From the cell containing the given text, extract its center point as [X, Y] coordinate. 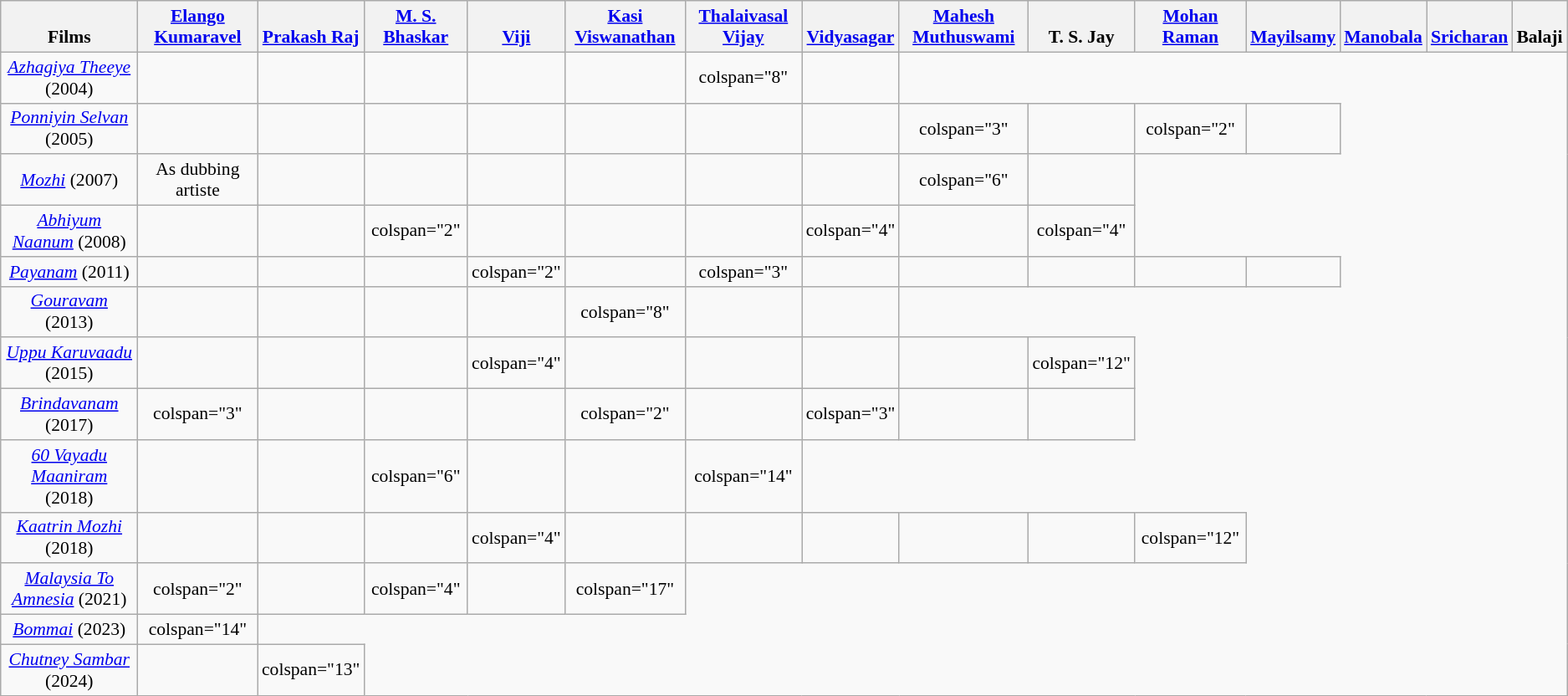
Mohan Raman [1191, 27]
Kaatrin Mozhi (2018) [69, 537]
T. S. Jay [1080, 27]
Sricharan [1469, 27]
Azhagiya Theeye (2004) [69, 77]
colspan="13" [311, 669]
Films [69, 27]
Payanam (2011) [69, 272]
Mayilsamy [1293, 27]
Manobala [1383, 27]
Uppu Karuvaadu (2015) [69, 363]
Prakash Raj [311, 27]
Viji [517, 27]
Ponniyin Selvan (2005) [69, 129]
Bommai (2023) [69, 630]
Mozhi (2007) [69, 181]
Balaji [1539, 27]
Elango Kumaravel [197, 27]
Malaysia To Amnesia (2021) [69, 589]
Mahesh Muthuswami [963, 27]
Vidyasagar [851, 27]
Abhiyum Naanum (2008) [69, 231]
60 Vayadu Maaniram (2018) [69, 477]
Thalaivasal Vijay [743, 27]
M. S. Bhaskar [416, 27]
As dubbing artiste [197, 181]
Brindavanam (2017) [69, 415]
colspan="17" [626, 589]
Chutney Sambar (2024) [69, 669]
Kasi Viswanathan [626, 27]
Gouravam (2013) [69, 311]
